Extract the (x, y) coordinate from the center of the cell holding the provided text.  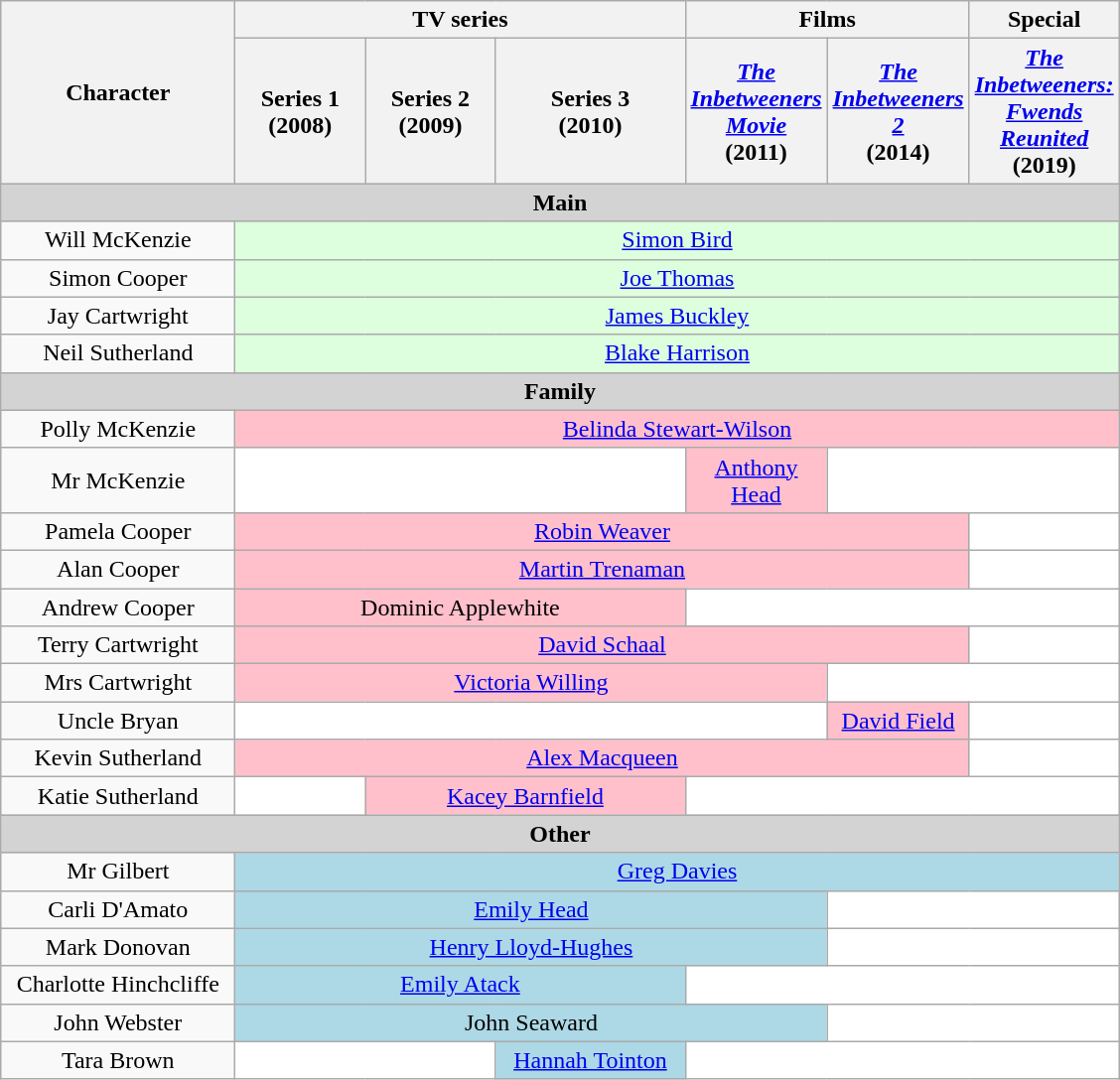
Jay Cartwright (118, 316)
Pamela Cooper (118, 531)
TV series (461, 20)
Greg Davies (677, 872)
Joe Thomas (677, 278)
Anthony Head (757, 480)
Dominic Applewhite (461, 607)
Henry Lloyd-Hughes (531, 947)
Simon Bird (677, 240)
Andrew Cooper (118, 607)
Mr McKenzie (118, 480)
Family (560, 391)
Tara Brown (118, 1060)
Alex Macqueen (602, 758)
Martin Trenaman (602, 569)
Special (1045, 20)
Charlotte Hinchcliffe (118, 985)
Carli D'Amato (118, 909)
Other (560, 834)
Emily Atack (461, 985)
Victoria Willing (531, 683)
Series 3(2010) (590, 111)
Simon Cooper (118, 278)
Emily Head (531, 909)
Mr Gilbert (118, 872)
Hannah Tointon (590, 1060)
Belinda Stewart-Wilson (677, 429)
Alan Cooper (118, 569)
Terry Cartwright (118, 645)
Series 2(2009) (431, 111)
Mark Donovan (118, 947)
Polly McKenzie (118, 429)
David Field (898, 721)
Blake Harrison (677, 353)
Neil Sutherland (118, 353)
Katie Sutherland (118, 796)
James Buckley (677, 316)
John Seaward (531, 1022)
Robin Weaver (602, 531)
Films (827, 20)
Character (118, 92)
Series 1(2008) (300, 111)
Kacey Barnfield (525, 796)
David Schaal (602, 645)
John Webster (118, 1022)
Will McKenzie (118, 240)
Uncle Bryan (118, 721)
The Inbetweeners: Fwends Reunited(2019) (1045, 111)
Kevin Sutherland (118, 758)
The Inbetweeners 2(2014) (898, 111)
Main (560, 202)
Mrs Cartwright (118, 683)
The Inbetweeners Movie(2011) (757, 111)
